Output the [X, Y] coordinate of the center of the cell containing the given text.  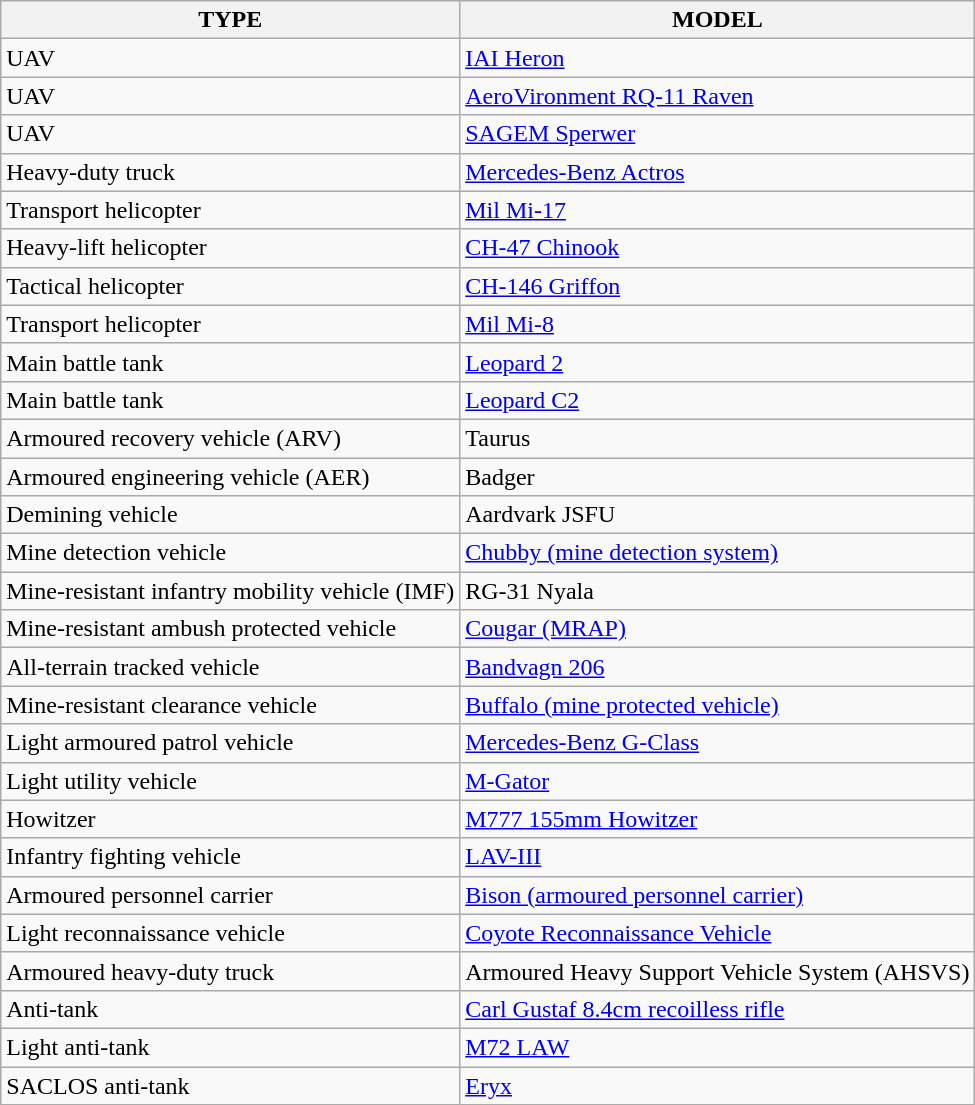
SACLOS anti-tank [230, 1085]
Light anti-tank [230, 1047]
Mine detection vehicle [230, 553]
Heavy-duty truck [230, 172]
Mine-resistant ambush protected vehicle [230, 629]
Leopard C2 [718, 400]
Mil Mi-8 [718, 324]
Badger [718, 477]
Anti-tank [230, 1009]
AeroVironment RQ-11 Raven [718, 96]
Chubby (mine detection system) [718, 553]
M72 LAW [718, 1047]
Bison (armoured personnel carrier) [718, 895]
Cougar (MRAP) [718, 629]
Taurus [718, 438]
Infantry fighting vehicle [230, 857]
TYPE [230, 20]
Buffalo (mine protected vehicle) [718, 705]
Howitzer [230, 819]
Armoured heavy-duty truck [230, 971]
CH-47 Chinook [718, 248]
Bandvagn 206 [718, 667]
Mil Mi-17 [718, 210]
IAI Heron [718, 58]
MODEL [718, 20]
Mercedes-Benz Actros [718, 172]
Mercedes-Benz G-Class [718, 743]
Armoured personnel carrier [230, 895]
Carl Gustaf 8.4cm recoilless rifle [718, 1009]
Light utility vehicle [230, 781]
M777 155mm Howitzer [718, 819]
Mine-resistant infantry mobility vehicle (IMF) [230, 591]
Armoured Heavy Support Vehicle System (AHSVS) [718, 971]
Coyote Reconnaissance Vehicle [718, 933]
Light armoured patrol vehicle [230, 743]
Eryx [718, 1085]
M-Gator [718, 781]
Light reconnaissance vehicle [230, 933]
All-terrain tracked vehicle [230, 667]
CH-146 Griffon [718, 286]
Armoured engineering vehicle (AER) [230, 477]
Aardvark JSFU [718, 515]
Heavy-lift helicopter [230, 248]
Tactical helicopter [230, 286]
LAV-III [718, 857]
Armoured recovery vehicle (ARV) [230, 438]
Leopard 2 [718, 362]
SAGEM Sperwer [718, 134]
Demining vehicle [230, 515]
Mine-resistant clearance vehicle [230, 705]
RG-31 Nyala [718, 591]
